Identify which cell holds the provided text, then report its [x, y] central coordinate. 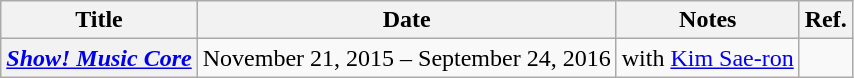
Ref. [826, 20]
Title [99, 20]
Date [406, 20]
Notes [708, 20]
Show! Music Core [99, 58]
with Kim Sae-ron [708, 58]
November 21, 2015 – September 24, 2016 [406, 58]
